Detect which cell encompasses the target text, then output its (x, y) center coordinate. 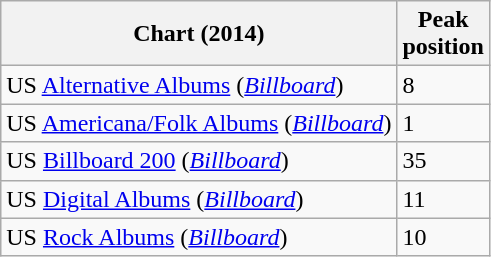
1 (443, 123)
11 (443, 199)
Chart (2014) (199, 34)
US Alternative Albums (Billboard) (199, 85)
8 (443, 85)
US Digital Albums (Billboard) (199, 199)
Peakposition (443, 34)
US Rock Albums (Billboard) (199, 237)
10 (443, 237)
35 (443, 161)
US Billboard 200 (Billboard) (199, 161)
US Americana/Folk Albums (Billboard) (199, 123)
